Detect which cell encompasses the target text, then output its [x, y] center coordinate. 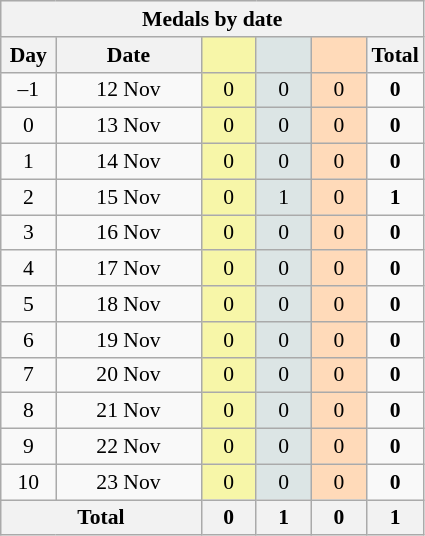
Day [28, 55]
15 Nov [128, 197]
4 [28, 269]
2 [28, 197]
5 [28, 304]
6 [28, 340]
17 Nov [128, 269]
14 Nov [128, 162]
20 Nov [128, 375]
7 [28, 375]
Date [128, 55]
12 Nov [128, 90]
16 Nov [128, 233]
22 Nov [128, 447]
13 Nov [128, 126]
21 Nov [128, 411]
9 [28, 447]
10 [28, 482]
3 [28, 233]
19 Nov [128, 340]
18 Nov [128, 304]
Medals by date [212, 19]
8 [28, 411]
23 Nov [128, 482]
–1 [28, 90]
